Identify which cell holds the provided text, then report its (x, y) central coordinate. 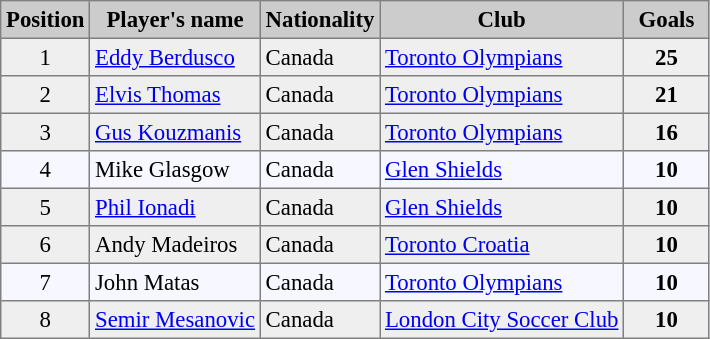
Player's name (176, 20)
London City Soccer Club (502, 320)
Position (46, 20)
Semir Mesanovic (176, 320)
16 (667, 132)
Elvis Thomas (176, 95)
5 (46, 207)
2 (46, 95)
Andy Madeiros (176, 245)
6 (46, 245)
1 (46, 57)
John Matas (176, 282)
21 (667, 95)
4 (46, 170)
8 (46, 320)
Eddy Berdusco (176, 57)
Gus Kouzmanis (176, 132)
Toronto Croatia (502, 245)
Club (502, 20)
Goals (667, 20)
25 (667, 57)
Phil Ionadi (176, 207)
Nationality (320, 20)
3 (46, 132)
Mike Glasgow (176, 170)
7 (46, 282)
